Return the (X, Y) coordinate for the center point of the cell that contains the specified text.  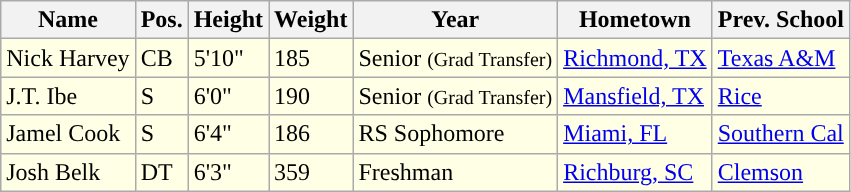
RS Sophomore (456, 134)
J.T. Ibe (68, 96)
Freshman (456, 172)
Prev. School (780, 20)
Name (68, 20)
CB (162, 58)
Height (228, 20)
Miami, FL (636, 134)
Southern Cal (780, 134)
359 (311, 172)
DT (162, 172)
6'0" (228, 96)
185 (311, 58)
Richburg, SC (636, 172)
Texas A&M (780, 58)
186 (311, 134)
Rice (780, 96)
5'10" (228, 58)
Jamel Cook (68, 134)
6'4" (228, 134)
Josh Belk (68, 172)
190 (311, 96)
6'3" (228, 172)
Clemson (780, 172)
Weight (311, 20)
Hometown (636, 20)
Nick Harvey (68, 58)
Pos. (162, 20)
Mansfield, TX (636, 96)
Year (456, 20)
Richmond, TX (636, 58)
